Scan for the cell matching the given text and deliver its [X, Y] coordinate at center. 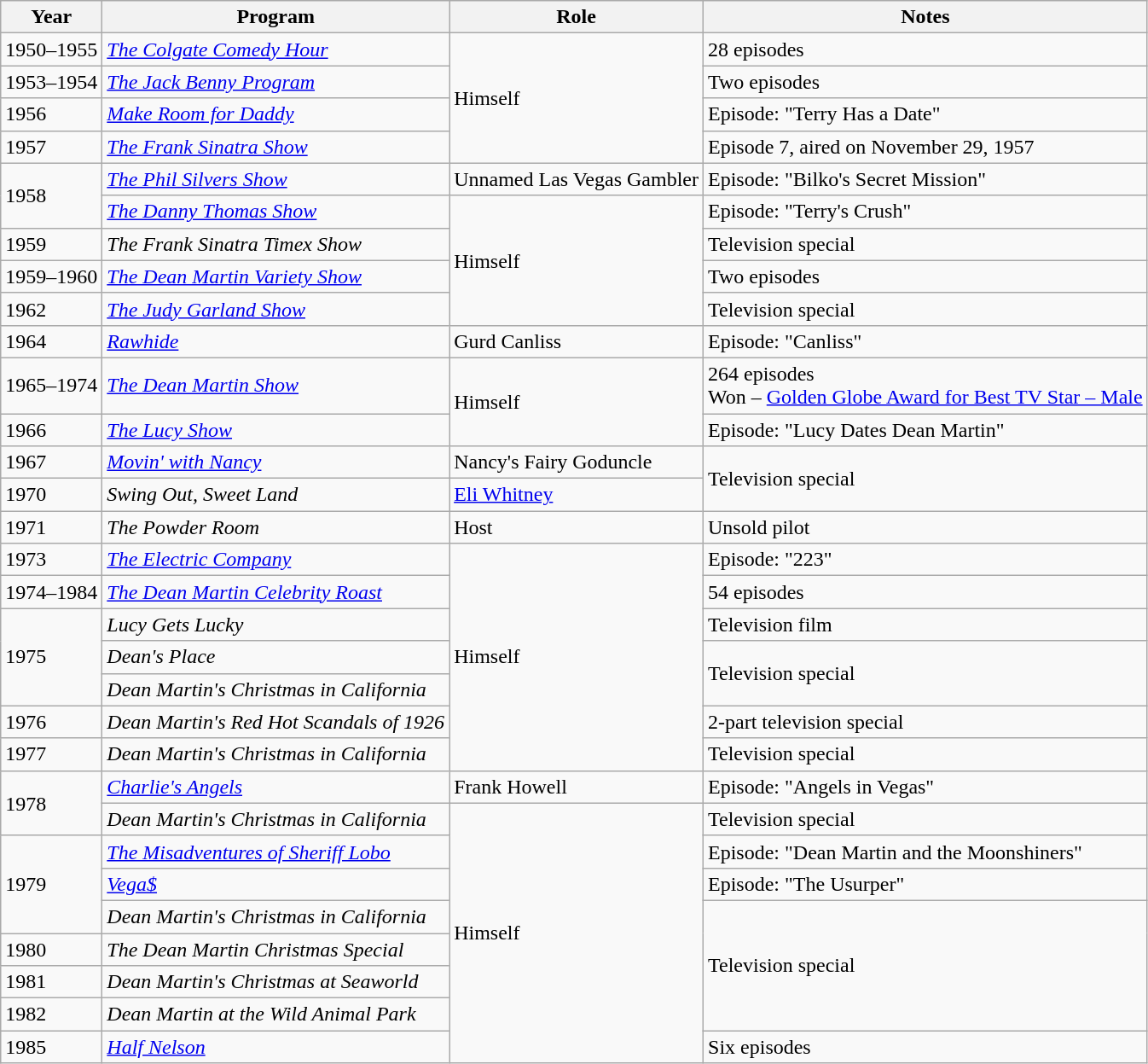
The Frank Sinatra Timex Show [276, 244]
The Lucy Show [276, 429]
1959–1960 [51, 276]
Unsold pilot [926, 527]
Rawhide [276, 341]
The Colgate Comedy Hour [276, 49]
1980 [51, 950]
Host [577, 527]
Episode: "Terry Has a Date" [926, 114]
Episode: "Bilko's Secret Mission" [926, 179]
The Frank Sinatra Show [276, 147]
1953–1954 [51, 82]
Nancy's Fairy Goduncle [577, 462]
1962 [51, 309]
28 episodes [926, 49]
Lucy Gets Lucky [276, 625]
1967 [51, 462]
The Misadventures of Sheriff Lobo [276, 852]
Program [276, 17]
Dean Martin's Christmas at Seaworld [276, 982]
The Dean Martin Variety Show [276, 276]
Episode: "Lucy Dates Dean Martin" [926, 429]
Dean's Place [276, 657]
The Jack Benny Program [276, 82]
The Judy Garland Show [276, 309]
The Phil Silvers Show [276, 179]
1985 [51, 1047]
1950–1955 [51, 49]
1976 [51, 722]
1974–1984 [51, 592]
Episode: "223" [926, 560]
Charlie's Angels [276, 787]
1958 [51, 195]
1979 [51, 884]
Episode: "Canliss" [926, 341]
The Dean Martin Show [276, 386]
1957 [51, 147]
Dean Martin at the Wild Animal Park [276, 1015]
1959 [51, 244]
1973 [51, 560]
1966 [51, 429]
Swing Out, Sweet Land [276, 495]
1978 [51, 803]
Notes [926, 17]
1971 [51, 527]
Six episodes [926, 1047]
1970 [51, 495]
Half Nelson [276, 1047]
Dean Martin's Red Hot Scandals of 1926 [276, 722]
1982 [51, 1015]
Episode: "Angels in Vegas" [926, 787]
264 episodesWon – Golden Globe Award for Best TV Star – Male [926, 386]
Movin' with Nancy [276, 462]
Television film [926, 625]
Episode: "Dean Martin and the Moonshiners" [926, 852]
Make Room for Daddy [276, 114]
1977 [51, 754]
54 episodes [926, 592]
The Dean Martin Celebrity Roast [276, 592]
Unnamed Las Vegas Gambler [577, 179]
Year [51, 17]
Eli Whitney [577, 495]
Role [577, 17]
Gurd Canliss [577, 341]
1975 [51, 657]
1981 [51, 982]
1965–1974 [51, 386]
The Powder Room [276, 527]
Vega$ [276, 884]
1964 [51, 341]
Episode 7, aired on November 29, 1957 [926, 147]
1956 [51, 114]
The Electric Company [276, 560]
2-part television special [926, 722]
The Danny Thomas Show [276, 212]
Episode: "The Usurper" [926, 884]
The Dean Martin Christmas Special [276, 950]
Frank Howell [577, 787]
Episode: "Terry's Crush" [926, 212]
